Return [x, y] of the center of cell containing provided text 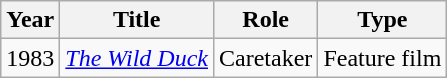
1983 [30, 58]
Type [382, 20]
Title [137, 20]
The Wild Duck [137, 58]
Caretaker [266, 58]
Feature film [382, 58]
Year [30, 20]
Role [266, 20]
